Scan for the cell matching the given text and deliver its [x, y] coordinate at center. 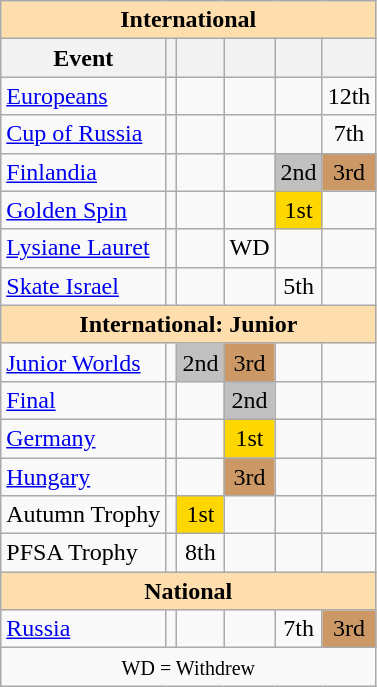
Russia [84, 629]
Finlandia [84, 172]
Event [84, 58]
Hungary [84, 477]
WD = Withdrew [188, 667]
8th [200, 553]
International: Junior [188, 324]
PFSA Trophy [84, 553]
WD [250, 248]
Golden Spin [84, 210]
Europeans [84, 96]
Cup of Russia [84, 134]
Lysiane Lauret [84, 248]
Final [84, 400]
National [188, 591]
Germany [84, 438]
Skate Israel [84, 286]
International [188, 20]
5th [298, 286]
Junior Worlds [84, 362]
12th [349, 96]
Autumn Trophy [84, 515]
